Provide the (x, y) coordinate of the cell's center where the given text is located.  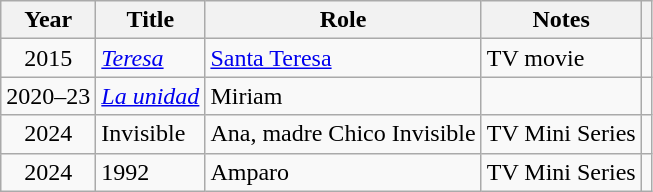
Role (343, 20)
Title (150, 20)
2020–23 (48, 96)
Amparo (343, 172)
TV movie (561, 58)
Notes (561, 20)
2015 (48, 58)
Miriam (343, 96)
Santa Teresa (343, 58)
Ana, madre Chico Invisible (343, 134)
Teresa (150, 58)
Invisible (150, 134)
1992 (150, 172)
Year (48, 20)
La unidad (150, 96)
